Provide the [X, Y] coordinate of the cell's center where the given text is located.  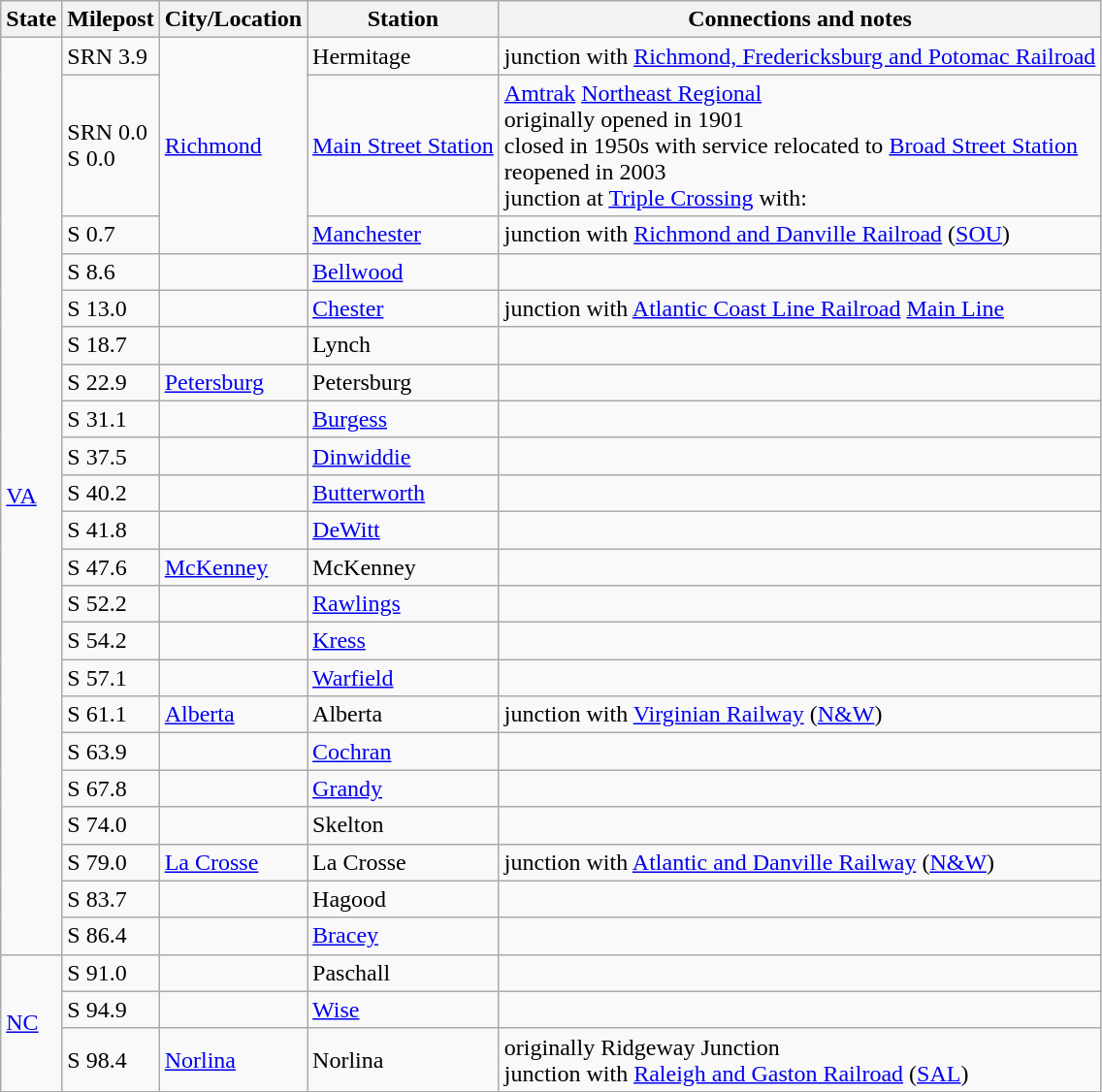
Main Street Station [404, 145]
SRN 3.9 [111, 56]
S 0.7 [111, 235]
Dinwiddie [404, 456]
S 41.8 [111, 530]
NC [31, 1022]
junction with Atlantic Coast Line Railroad Main Line [799, 308]
Richmond [233, 145]
S 98.4 [111, 1059]
Hagood [404, 899]
Grandy [404, 788]
S 54.2 [111, 641]
S 91.0 [111, 973]
S 13.0 [111, 308]
junction with Atlantic and Danville Railway (N&W) [799, 862]
S 52.2 [111, 604]
S 86.4 [111, 936]
S 94.9 [111, 1010]
Kress [404, 641]
S 74.0 [111, 825]
S 47.6 [111, 567]
S 79.0 [111, 862]
Station [404, 19]
VA [31, 497]
S 40.2 [111, 493]
Chester [404, 308]
S 22.9 [111, 382]
S 18.7 [111, 345]
S 57.1 [111, 678]
Bracey [404, 936]
Burgess [404, 419]
Lynch [404, 345]
Hermitage [404, 56]
junction with Richmond, Fredericksburg and Potomac Railroad [799, 56]
S 8.6 [111, 272]
S 37.5 [111, 456]
Connections and notes [799, 19]
S 63.9 [111, 752]
Cochran [404, 752]
Paschall [404, 973]
Skelton [404, 825]
DeWitt [404, 530]
Wise [404, 1010]
State [31, 19]
City/Location [233, 19]
S 61.1 [111, 715]
S 67.8 [111, 788]
SRN 0.0S 0.0 [111, 145]
Rawlings [404, 604]
Manchester [404, 235]
Bellwood [404, 272]
Milepost [111, 19]
S 31.1 [111, 419]
originally Ridgeway Junctionjunction with Raleigh and Gaston Railroad (SAL) [799, 1059]
Warfield [404, 678]
S 83.7 [111, 899]
junction with Richmond and Danville Railroad (SOU) [799, 235]
Butterworth [404, 493]
junction with Virginian Railway (N&W) [799, 715]
